Find where the given text appears and provide that cell's center as [X, Y] coordinate. 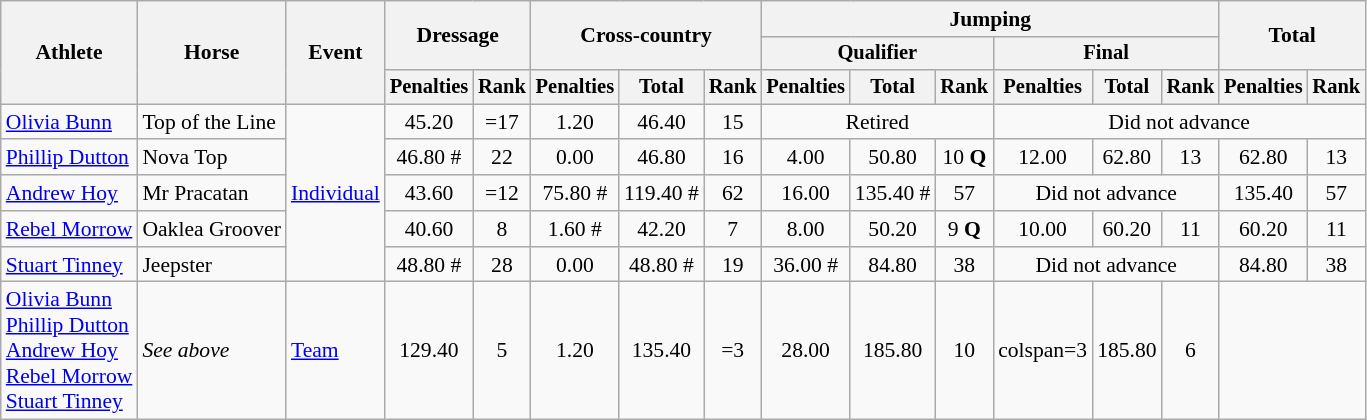
16.00 [805, 193]
8 [502, 229]
62 [733, 193]
46.40 [662, 122]
Rebel Morrow [70, 229]
10 [964, 351]
10.00 [1042, 229]
36.00 # [805, 265]
=17 [502, 122]
Team [336, 351]
9 Q [964, 229]
75.80 # [575, 193]
=12 [502, 193]
50.80 [893, 158]
6 [1191, 351]
Stuart Tinney [70, 265]
119.40 # [662, 193]
43.60 [429, 193]
135.40 # [893, 193]
See above [212, 351]
Qualifier [877, 54]
Andrew Hoy [70, 193]
42.20 [662, 229]
129.40 [429, 351]
10 Q [964, 158]
Dressage [458, 36]
Final [1106, 54]
15 [733, 122]
Cross-country [646, 36]
Olivia BunnPhillip DuttonAndrew HoyRebel MorrowStuart Tinney [70, 351]
40.60 [429, 229]
Jumping [990, 19]
28 [502, 265]
Retired [877, 122]
Horse [212, 52]
45.20 [429, 122]
Event [336, 52]
Athlete [70, 52]
Mr Pracatan [212, 193]
1.60 # [575, 229]
4.00 [805, 158]
Olivia Bunn [70, 122]
28.00 [805, 351]
Individual [336, 193]
46.80 # [429, 158]
50.20 [893, 229]
19 [733, 265]
7 [733, 229]
5 [502, 351]
12.00 [1042, 158]
Jeepster [212, 265]
Nova Top [212, 158]
colspan=3 [1042, 351]
Oaklea Groover [212, 229]
Phillip Dutton [70, 158]
8.00 [805, 229]
Top of the Line [212, 122]
22 [502, 158]
46.80 [662, 158]
16 [733, 158]
=3 [733, 351]
